Return (X, Y) of the center of cell containing provided text 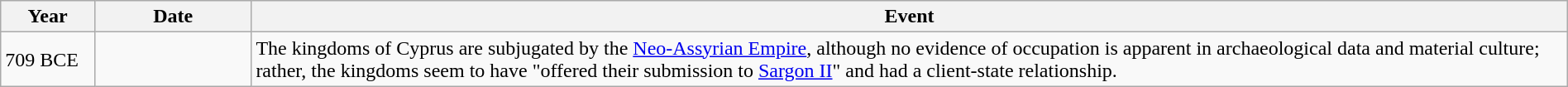
Date (172, 17)
709 BCE (48, 60)
Year (48, 17)
Event (910, 17)
